Return (X, Y) of the center of cell containing provided text 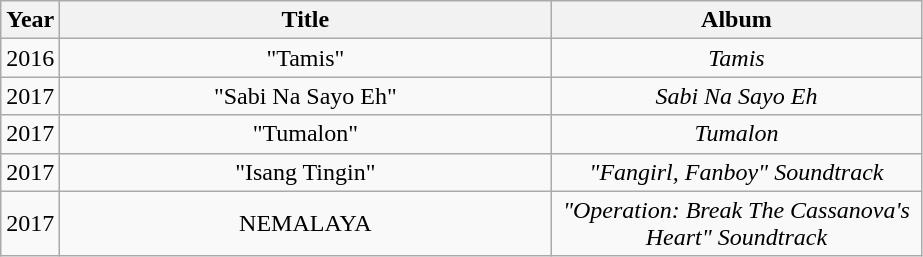
"Sabi Na Sayo Eh" (306, 96)
Year (30, 20)
Title (306, 20)
"Isang Tingin" (306, 172)
Tamis (736, 58)
"Tamis" (306, 58)
2016 (30, 58)
NEMALAYA (306, 224)
"Tumalon" (306, 134)
"Fangirl, Fanboy" Soundtrack (736, 172)
Album (736, 20)
Sabi Na Sayo Eh (736, 96)
"Operation: Break The Cassanova's Heart" Soundtrack (736, 224)
Tumalon (736, 134)
